Return the (X, Y) coordinate for the center point of the cell that contains the specified text.  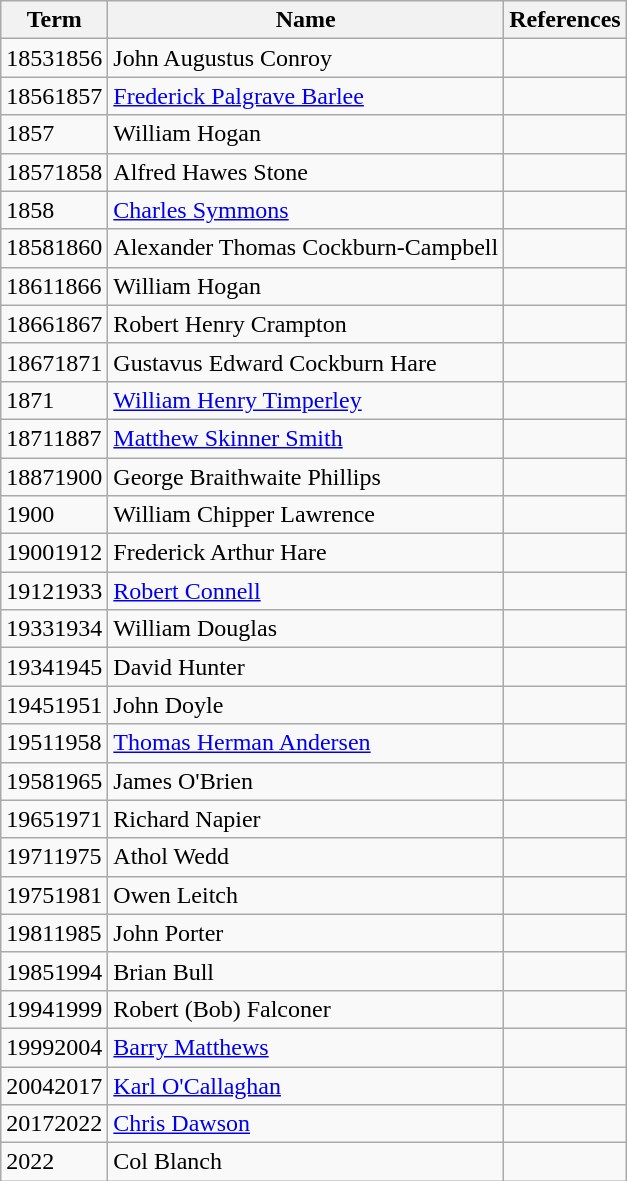
1900 (54, 515)
Robert Connell (306, 591)
James O'Brien (306, 781)
Charles Symmons (306, 210)
Owen Leitch (306, 895)
William Henry Timperley (306, 400)
Col Blanch (306, 1162)
19581965 (54, 781)
Matthew Skinner Smith (306, 438)
John Porter (306, 933)
John Doyle (306, 705)
18531856 (54, 58)
Gustavus Edward Cockburn Hare (306, 362)
19451951 (54, 705)
19811985 (54, 933)
18611866 (54, 286)
Term (54, 20)
John Augustus Conroy (306, 58)
1858 (54, 210)
Robert Henry Crampton (306, 324)
20042017 (54, 1085)
19511958 (54, 743)
William Douglas (306, 629)
19651971 (54, 819)
18561857 (54, 96)
Robert (Bob) Falconer (306, 1009)
Thomas Herman Andersen (306, 743)
18571858 (54, 172)
18671871 (54, 362)
19001912 (54, 553)
2022 (54, 1162)
References (566, 20)
19992004 (54, 1047)
18871900 (54, 477)
William Chipper Lawrence (306, 515)
18711887 (54, 438)
18581860 (54, 248)
George Braithwaite Phillips (306, 477)
19751981 (54, 895)
Karl O'Callaghan (306, 1085)
Brian Bull (306, 971)
18661867 (54, 324)
20172022 (54, 1124)
Frederick Arthur Hare (306, 553)
19331934 (54, 629)
19121933 (54, 591)
19341945 (54, 667)
1857 (54, 134)
Barry Matthews (306, 1047)
Alexander Thomas Cockburn-Campbell (306, 248)
19851994 (54, 971)
Alfred Hawes Stone (306, 172)
Frederick Palgrave Barlee (306, 96)
Chris Dawson (306, 1124)
1871 (54, 400)
Richard Napier (306, 819)
19941999 (54, 1009)
Athol Wedd (306, 857)
Name (306, 20)
19711975 (54, 857)
David Hunter (306, 667)
